Determine the [x, y] coordinate at the center of the cell enclosing the given text.  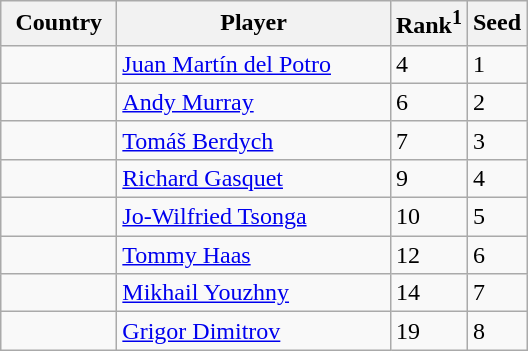
10 [428, 217]
14 [428, 293]
Grigor Dimitrov [254, 331]
Country [59, 24]
Rank1 [428, 24]
19 [428, 331]
8 [496, 331]
Tommy Haas [254, 255]
Tomáš Berdych [254, 140]
Seed [496, 24]
12 [428, 255]
Player [254, 24]
3 [496, 140]
9 [428, 178]
2 [496, 102]
Juan Martín del Potro [254, 64]
1 [496, 64]
Mikhail Youzhny [254, 293]
Jo-Wilfried Tsonga [254, 217]
Richard Gasquet [254, 178]
5 [496, 217]
Andy Murray [254, 102]
